Scan for the cell matching the given text and deliver its [x, y] coordinate at center. 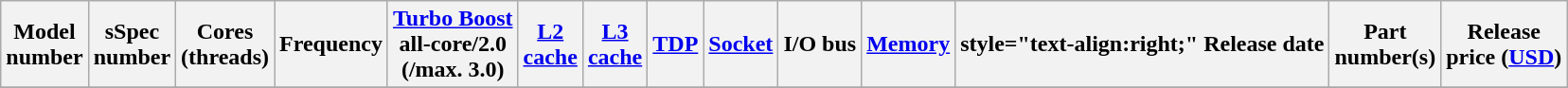
style="text-align:right;" Release date [1142, 44]
Partnumber(s) [1385, 44]
Socket [740, 44]
Turbo Boostall-core/2.0(/max. 3.0) [453, 44]
I/O bus [820, 44]
L2cache [550, 44]
Releaseprice (USD) [1504, 44]
TDP [676, 44]
Frequency [331, 44]
L3cache [615, 44]
Modelnumber [45, 44]
Cores(threads) [225, 44]
sSpecnumber [132, 44]
Memory [909, 44]
